For the text-containing cell, return its midpoint in [X, Y] coordinate format. 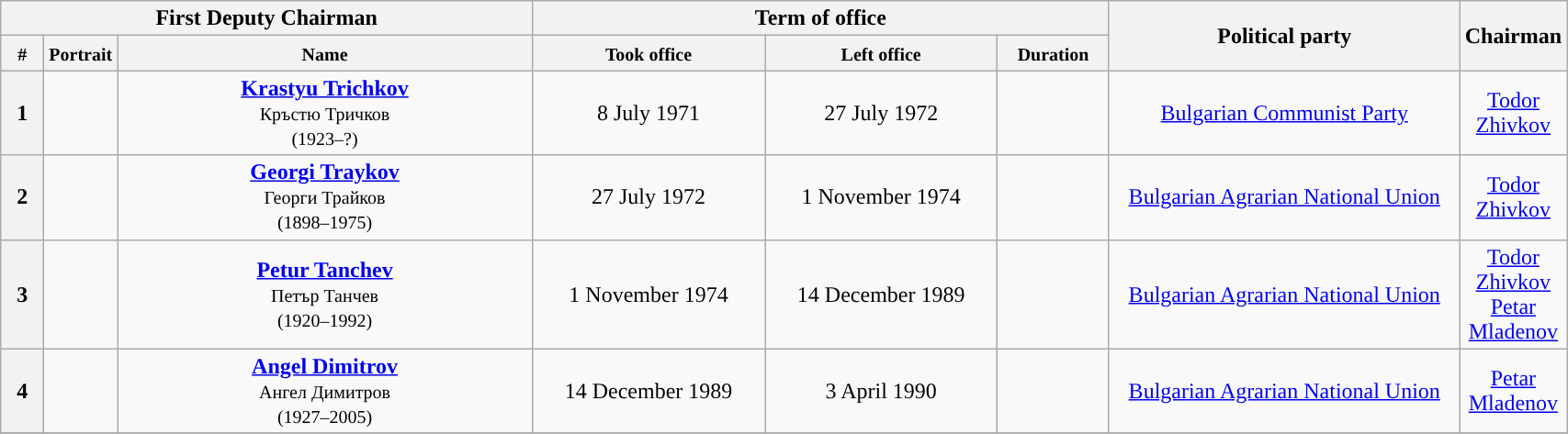
2 [22, 197]
Chairman [1513, 36]
Todor ZhivkovPetar Mladenov [1513, 294]
4 [22, 391]
First Deputy Chairman [266, 18]
1 [22, 113]
Term of office [820, 18]
Duration [1054, 53]
Left office [882, 53]
Took office [649, 53]
3 [22, 294]
# [22, 53]
3 April 1990 [882, 391]
Petur TanchevПетър Танчев(1920–1992) [325, 294]
Krastyu TrichkovКръстю Тричков(1923–?) [325, 113]
Angel DimitrovАнгел Димитров(1927–2005) [325, 391]
Bulgarian Communist Party [1284, 113]
Name [325, 53]
Political party [1284, 36]
Petar Mladenov [1513, 391]
8 July 1971 [649, 113]
Georgi TraykovГеорги Трайков(1898–1975) [325, 197]
Portrait [81, 53]
